Scan for the cell matching the given text and deliver its (X, Y) coordinate at center. 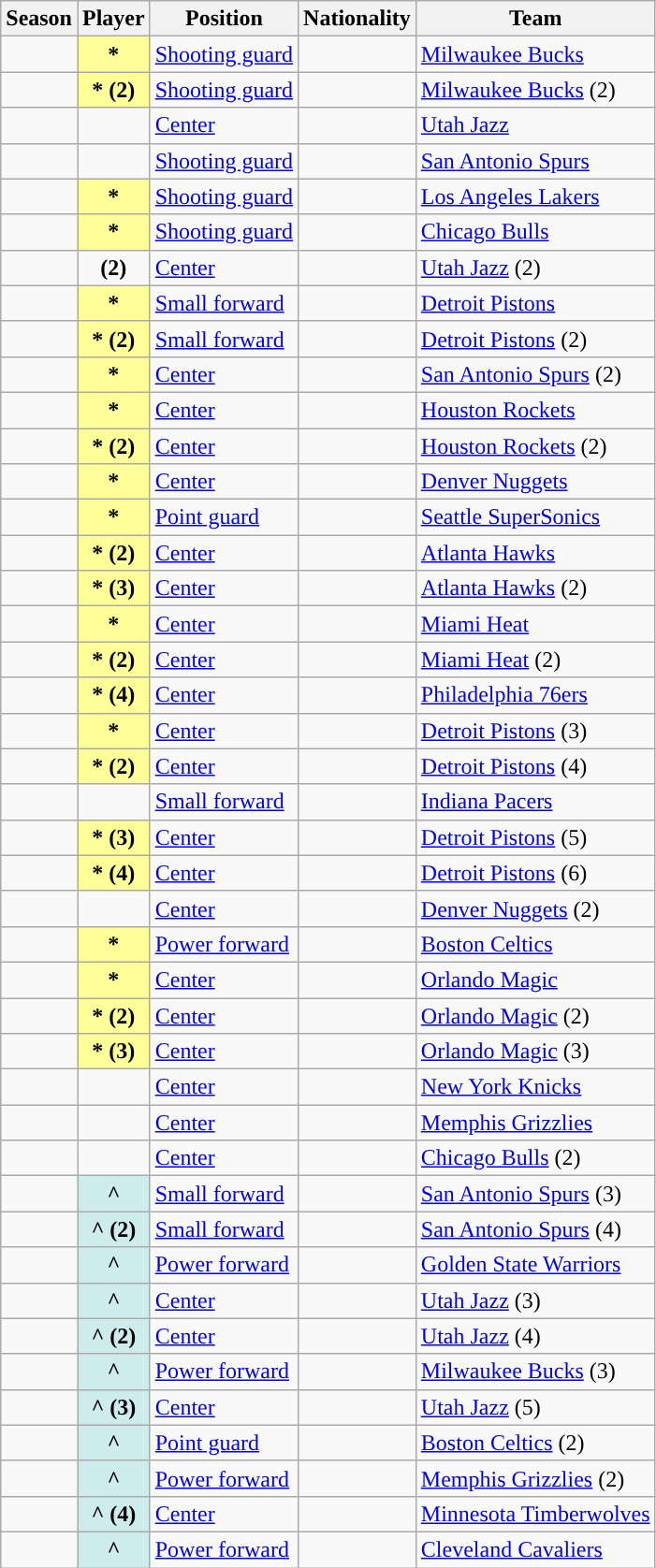
Boston Celtics (535, 944)
Memphis Grizzlies (535, 1123)
(2) (113, 268)
Player (113, 19)
Milwaukee Bucks (2) (535, 90)
Detroit Pistons (535, 303)
Denver Nuggets (535, 482)
^ (3) (113, 1407)
Minnesota Timberwolves (535, 1514)
San Antonio Spurs (2) (535, 374)
Golden State Warriors (535, 1265)
Utah Jazz (5) (535, 1407)
Atlanta Hawks (535, 553)
Nationality (357, 19)
Utah Jazz (4) (535, 1336)
Detroit Pistons (4) (535, 766)
Philadelphia 76ers (535, 695)
Los Angeles Lakers (535, 196)
Chicago Bulls (2) (535, 1158)
Houston Rockets (2) (535, 446)
Cleveland Cavaliers (535, 1549)
Detroit Pistons (3) (535, 731)
Boston Celtics (2) (535, 1443)
Seattle SuperSonics (535, 517)
^ (4) (113, 1514)
Team (535, 19)
Position (224, 19)
Orlando Magic (2) (535, 1015)
Utah Jazz (3) (535, 1300)
Houston Rockets (535, 410)
Chicago Bulls (535, 232)
San Antonio Spurs (535, 161)
Detroit Pistons (2) (535, 339)
Miami Heat (2) (535, 660)
San Antonio Spurs (4) (535, 1229)
Milwaukee Bucks (3) (535, 1372)
New York Knicks (535, 1087)
Milwaukee Bucks (535, 54)
Memphis Grizzlies (2) (535, 1478)
Season (39, 19)
Miami Heat (535, 624)
Orlando Magic (3) (535, 1052)
San Antonio Spurs (3) (535, 1194)
Denver Nuggets (2) (535, 908)
Indiana Pacers (535, 802)
Utah Jazz (2) (535, 268)
Detroit Pistons (5) (535, 837)
Detroit Pistons (6) (535, 873)
Atlanta Hawks (2) (535, 588)
Utah Jazz (535, 125)
Orlando Magic (535, 980)
